Output the [X, Y] coordinate of the center of the cell containing the given text.  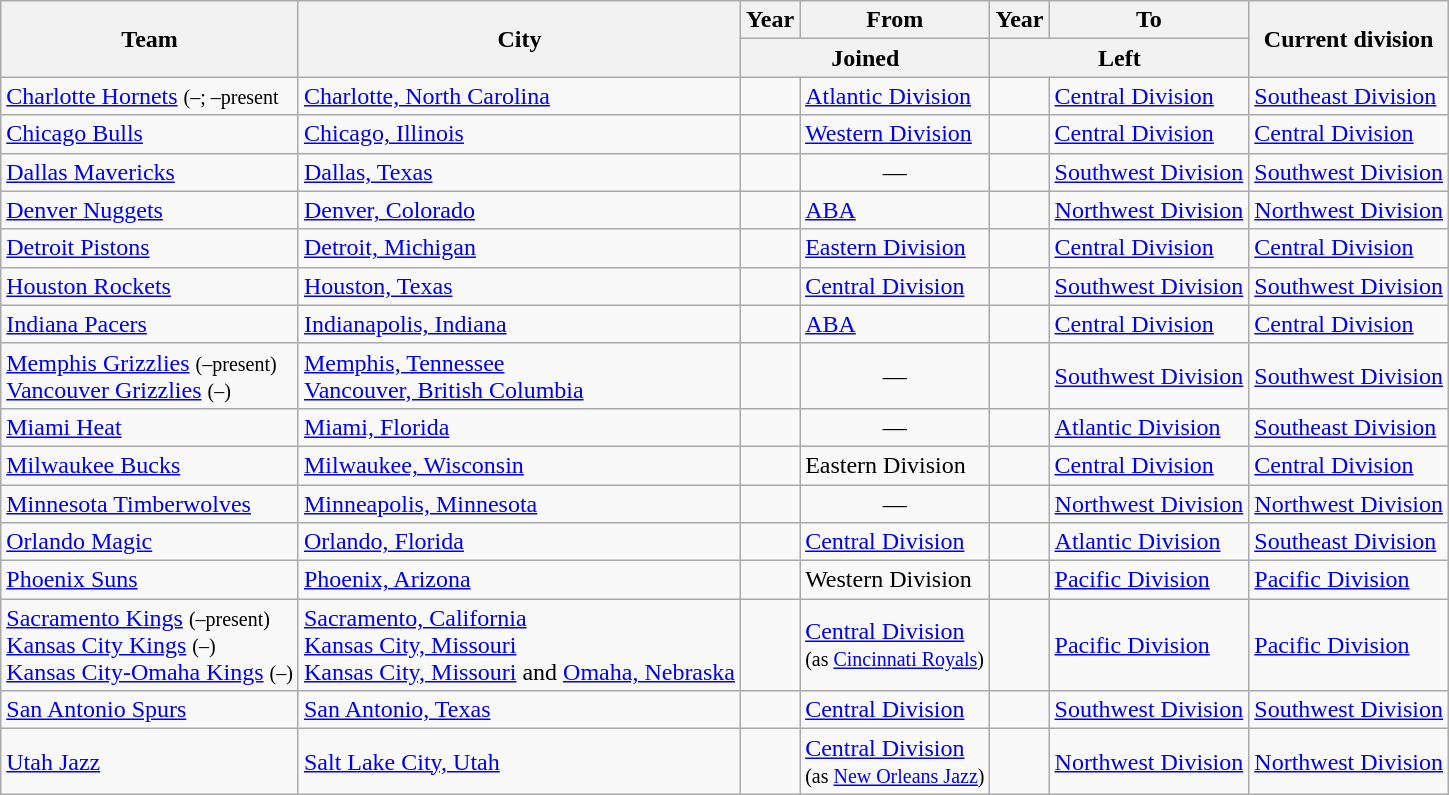
Chicago, Illinois [519, 134]
Salt Lake City, Utah [519, 762]
Orlando, Florida [519, 542]
Phoenix Suns [150, 580]
Orlando Magic [150, 542]
Milwaukee Bucks [150, 465]
Current division [1349, 39]
Dallas, Texas [519, 172]
Detroit Pistons [150, 248]
Miami, Florida [519, 427]
Central Division(as New Orleans Jazz) [895, 762]
Denver Nuggets [150, 210]
Left [1120, 58]
Minnesota Timberwolves [150, 503]
Indiana Pacers [150, 324]
Sacramento, CaliforniaKansas City, MissouriKansas City, Missouri and Omaha, Nebraska [519, 645]
Memphis, TennesseeVancouver, British Columbia [519, 376]
City [519, 39]
Team [150, 39]
Phoenix, Arizona [519, 580]
To [1149, 20]
Houston, Texas [519, 286]
Sacramento Kings (–present)Kansas City Kings (–)Kansas City-Omaha Kings (–) [150, 645]
Minneapolis, Minnesota [519, 503]
Joined [866, 58]
Detroit, Michigan [519, 248]
Denver, Colorado [519, 210]
From [895, 20]
Indianapolis, Indiana [519, 324]
Charlotte Hornets (–; –present [150, 96]
Memphis Grizzlies (–present)Vancouver Grizzlies (–) [150, 376]
Miami Heat [150, 427]
San Antonio Spurs [150, 710]
Charlotte, North Carolina [519, 96]
Central Division(as Cincinnati Royals) [895, 645]
Dallas Mavericks [150, 172]
Houston Rockets [150, 286]
Utah Jazz [150, 762]
Milwaukee, Wisconsin [519, 465]
San Antonio, Texas [519, 710]
Chicago Bulls [150, 134]
